Return [x, y] of the center of cell containing provided text 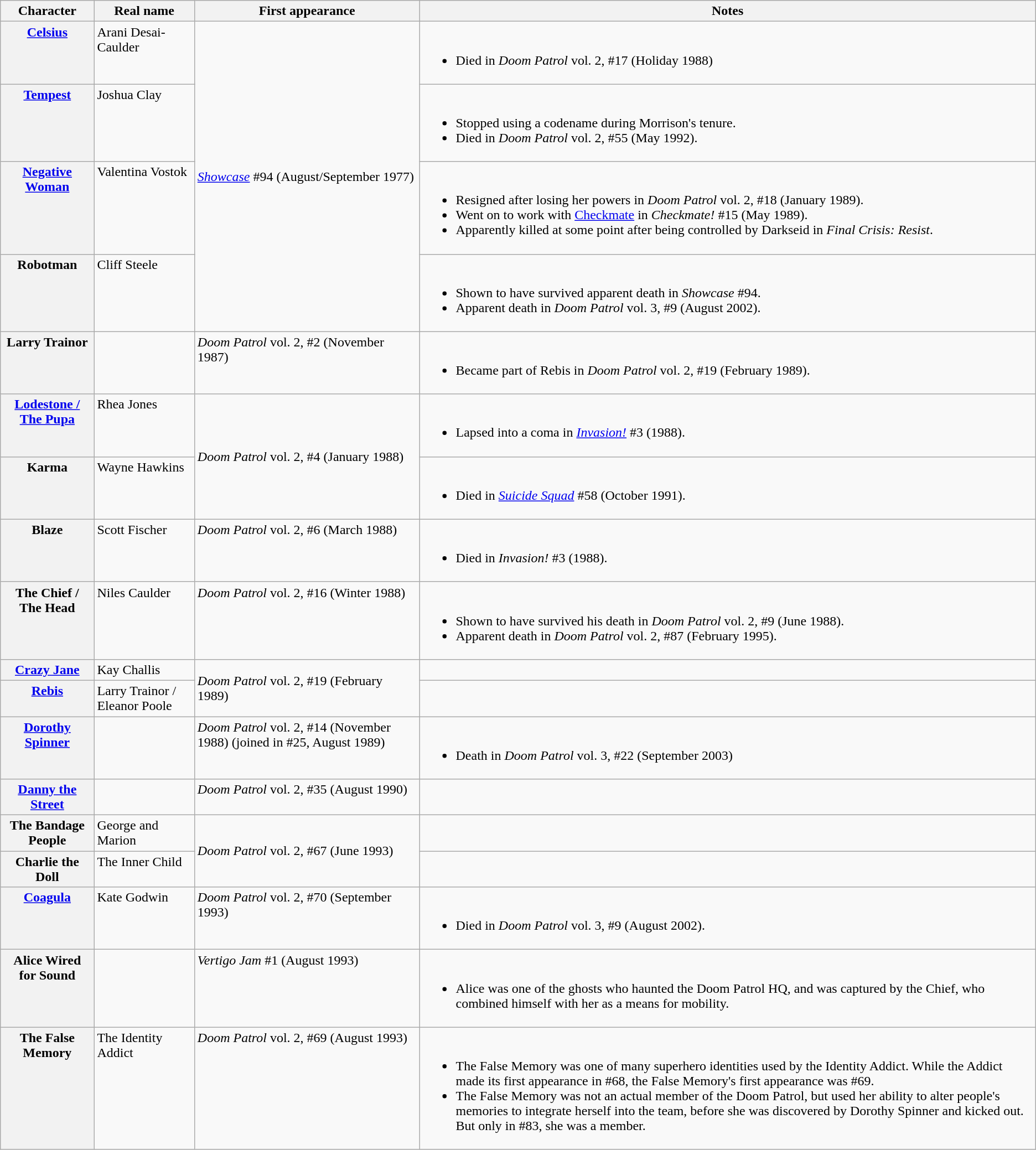
The Identity Addict [144, 1088]
Doom Patrol vol. 2, #4 (January 1988) [307, 457]
Stopped using a codename during Morrison's tenure.Died in Doom Patrol vol. 2, #55 (May 1992). [727, 123]
Doom Patrol vol. 2, #67 (June 1993) [307, 851]
Real name [144, 11]
Died in Doom Patrol vol. 3, #9 (August 2002). [727, 919]
Joshua Clay [144, 123]
Kate Godwin [144, 919]
Dorothy Spinner [48, 747]
Scott Fischer [144, 550]
Doom Patrol vol. 2, #69 (August 1993) [307, 1088]
Wayne Hawkins [144, 488]
Charlie the Doll [48, 869]
Larry Trainor [48, 363]
Coagula [48, 919]
Doom Patrol vol. 2, #16 (Winter 1988) [307, 620]
Tempest [48, 123]
Robotman [48, 293]
Karma [48, 488]
Doom Patrol vol. 2, #35 (August 1990) [307, 797]
Danny the Street [48, 797]
Became part of Rebis in Doom Patrol vol. 2, #19 (February 1989). [727, 363]
Doom Patrol vol. 2, #2 (November 1987) [307, 363]
The Inner Child [144, 869]
Crazy Jane [48, 670]
Arani Desai-Caulder [144, 53]
Doom Patrol vol. 2, #19 (February 1989) [307, 687]
Larry Trainor / Eleanor Poole [144, 698]
George and Marion [144, 833]
Died in Suicide Squad #58 (October 1991). [727, 488]
Alice Wired for Sound [48, 988]
Kay Challis [144, 670]
Doom Patrol vol. 2, #70 (September 1993) [307, 919]
Alice was one of the ghosts who haunted the Doom Patrol HQ, and was captured by the Chief, who combined himself with her as a means for mobility. [727, 988]
Niles Caulder [144, 620]
The False Memory [48, 1088]
Death in Doom Patrol vol. 3, #22 (September 2003) [727, 747]
Showcase #94 (August/September 1977) [307, 177]
Doom Patrol vol. 2, #6 (March 1988) [307, 550]
Notes [727, 11]
Cliff Steele [144, 293]
Vertigo Jam #1 (August 1993) [307, 988]
Valentina Vostok [144, 208]
Died in Doom Patrol vol. 2, #17 (Holiday 1988) [727, 53]
Negative Woman [48, 208]
Rebis [48, 698]
Doom Patrol vol. 2, #14 (November 1988) (joined in #25, August 1989) [307, 747]
First appearance [307, 11]
Rhea Jones [144, 425]
Died in Invasion! #3 (1988). [727, 550]
The Bandage People [48, 833]
Blaze [48, 550]
The Chief / The Head [48, 620]
Celsius [48, 53]
Lapsed into a coma in Invasion! #3 (1988). [727, 425]
Lodestone / The Pupa [48, 425]
Character [48, 11]
Shown to have survived his death in Doom Patrol vol. 2, #9 (June 1988).Apparent death in Doom Patrol vol. 2, #87 (February 1995). [727, 620]
Shown to have survived apparent death in Showcase #94.Apparent death in Doom Patrol vol. 3, #9 (August 2002). [727, 293]
